Output the (x, y) coordinate of the center of the cell containing the given text.  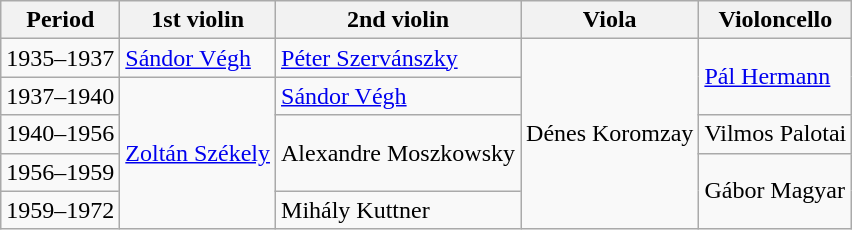
1956–1959 (60, 172)
Period (60, 20)
Vilmos Palotai (776, 134)
1937–1940 (60, 96)
Dénes Koromzay (610, 134)
1940–1956 (60, 134)
Mihály Kuttner (398, 210)
Gábor Magyar (776, 191)
1959–1972 (60, 210)
2nd violin (398, 20)
Pál Hermann (776, 77)
Viola (610, 20)
Violoncello (776, 20)
Péter Szervánszky (398, 58)
Alexandre Moszkowsky (398, 153)
Zoltán Székely (198, 153)
1st violin (198, 20)
1935–1937 (60, 58)
